Determine the [X, Y] coordinate at the center of the cell enclosing the given text.  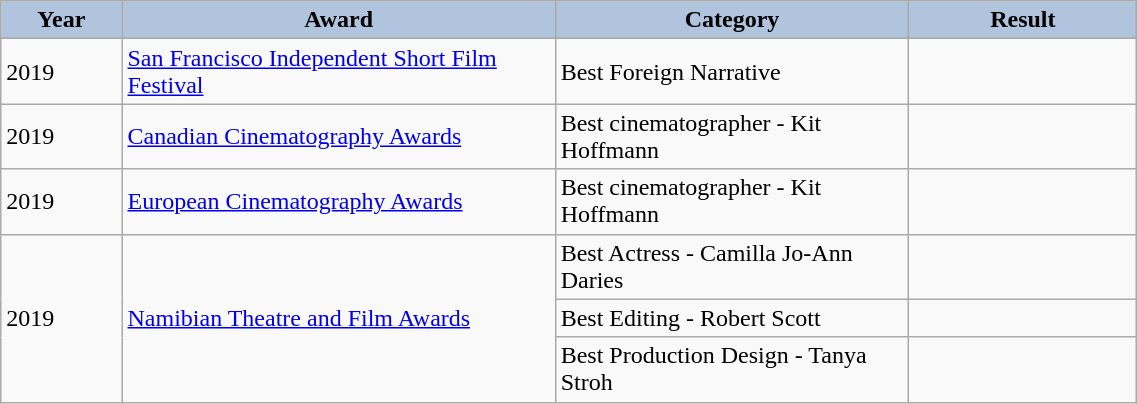
Award [338, 20]
Result [1023, 20]
Category [732, 20]
Best Production Design - Tanya Stroh [732, 370]
Best Actress - Camilla Jo-Ann Daries [732, 266]
Year [62, 20]
Canadian Cinematography Awards [338, 136]
European Cinematography Awards [338, 202]
San Francisco Independent Short Film Festival [338, 72]
Best Editing - Robert Scott [732, 318]
Namibian Theatre and Film Awards [338, 318]
Best Foreign Narrative [732, 72]
